Provide the (x, y) coordinate of the cell's center where the given text is located.  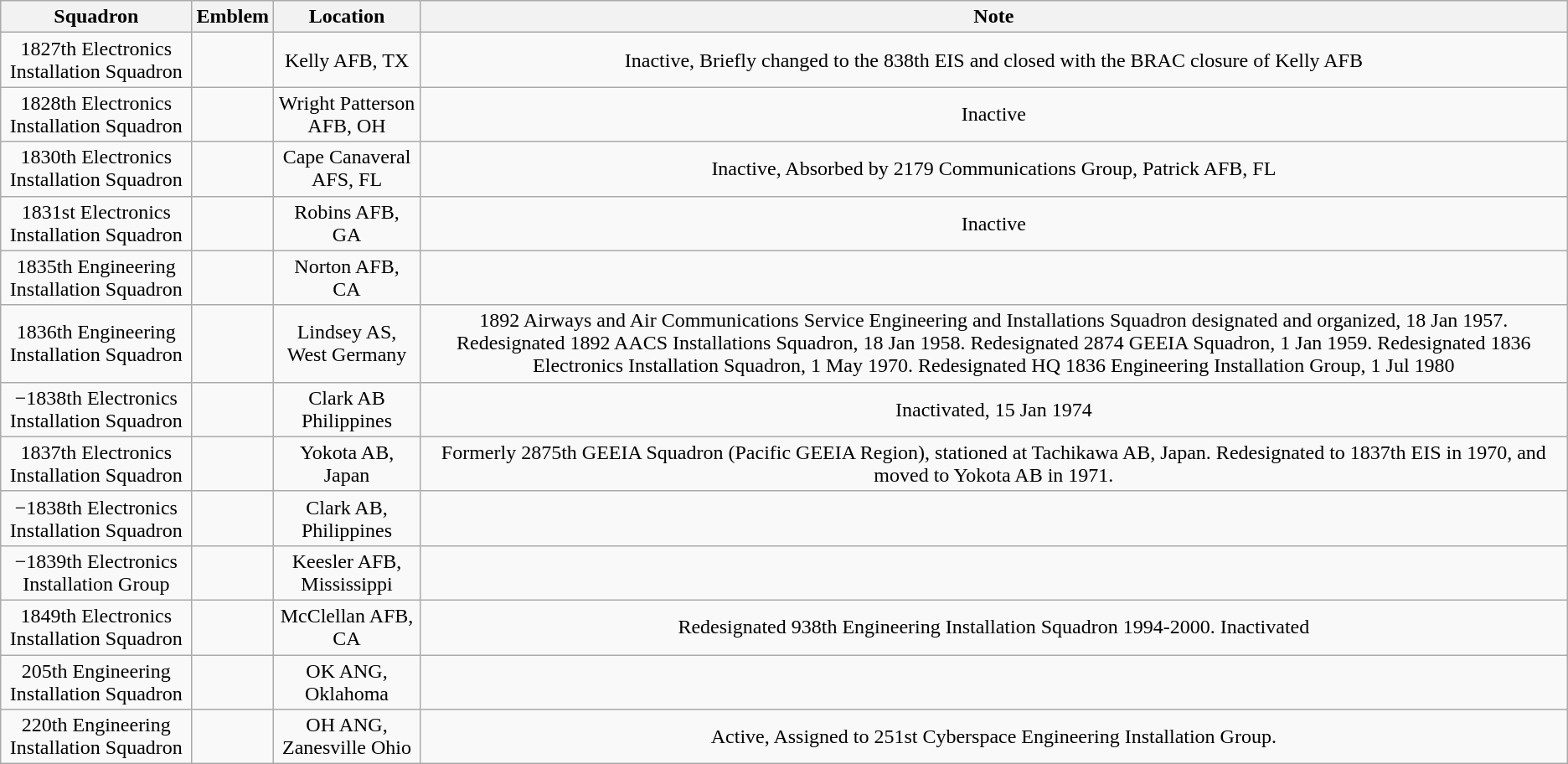
Squadron (96, 17)
1830th Electronics Installation Squadron (96, 169)
Keesler AFB, Mississippi (347, 573)
1831st Electronics Installation Squadron (96, 223)
OK ANG, Oklahoma (347, 682)
1849th Electronics Installation Squadron (96, 627)
McClellan AFB, CA (347, 627)
Wright Patterson AFB, OH (347, 114)
220th Engineering Installation Squadron (96, 737)
Active, Assigned to 251st Cyberspace Engineering Installation Group. (993, 737)
Norton AFB, CA (347, 278)
Inactivated, 15 Jan 1974 (993, 409)
Clark AB, Philippines (347, 518)
1827th Electronics Installation Squadron (96, 60)
1836th Engineering Installation Squadron (96, 343)
Emblem (233, 17)
Lindsey AS, West Germany (347, 343)
Note (993, 17)
Yokota AB, Japan (347, 464)
Robins AFB, GA (347, 223)
Inactive, Absorbed by 2179 Communications Group, Patrick AFB, FL (993, 169)
OH ANG, Zanesville Ohio (347, 737)
Kelly AFB, TX (347, 60)
1837th Electronics Installation Squadron (96, 464)
Location (347, 17)
1835th Engineering Installation Squadron (96, 278)
Clark AB Philippines (347, 409)
Cape Canaveral AFS, FL (347, 169)
Redesignated 938th Engineering Installation Squadron 1994-2000. Inactivated (993, 627)
205th Engineering Installation Squadron (96, 682)
−1839th Electronics Installation Group (96, 573)
1828th Electronics Installation Squadron (96, 114)
Inactive, Briefly changed to the 838th EIS and closed with the BRAC closure of Kelly AFB (993, 60)
